Pinpoint the cell where the given text exists, returning its [X, Y] midpoint coordinate. 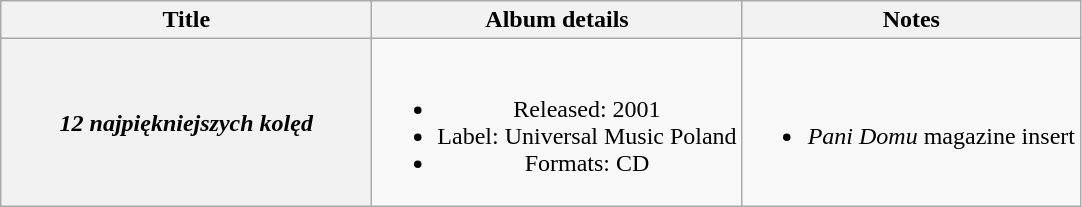
Released: 2001Label: Universal Music PolandFormats: CD [557, 122]
Album details [557, 20]
12 najpiękniejszych kolęd [186, 122]
Notes [911, 20]
Pani Domu magazine insert [911, 122]
Title [186, 20]
